Detect which cell encompasses the target text, then output its (X, Y) center coordinate. 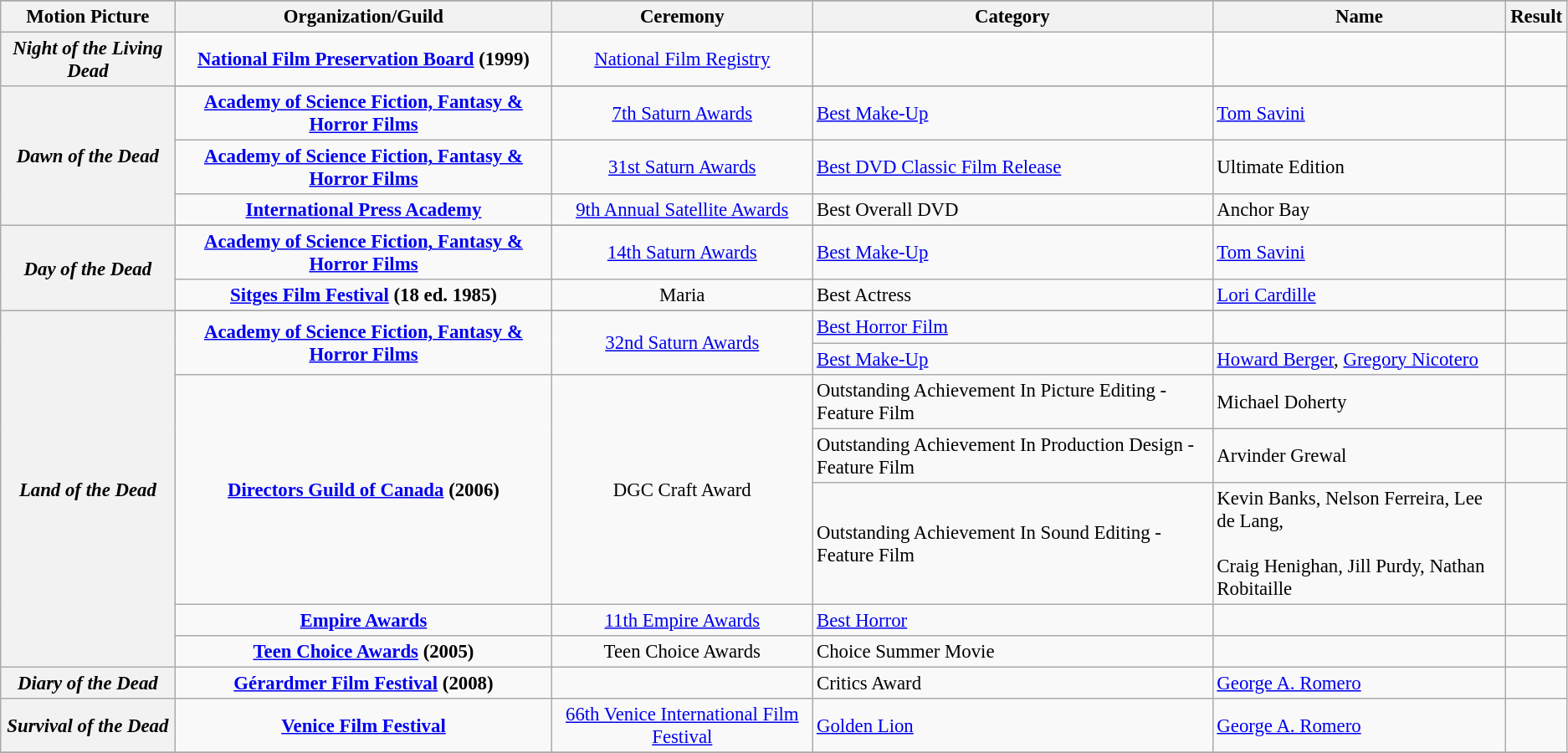
DGC Craft Award (683, 489)
Kevin Banks, Nelson Ferreira, Lee de Lang,Craig Henighan, Jill Purdy, Nathan Robitaille (1359, 543)
National Film Preservation Board (1999) (363, 60)
Diary of the Dead (88, 683)
66th Venice International Film Festival (683, 726)
Michael Doherty (1359, 402)
Golden Lion (1012, 726)
Best Actress (1012, 295)
Maria (683, 295)
9th Annual Satellite Awards (683, 210)
Arvinder Grewal (1359, 455)
7th Saturn Awards (683, 114)
Lori Cardille (1359, 295)
Directors Guild of Canada (2006) (363, 489)
Outstanding Achievement In Picture Editing - Feature Film (1012, 402)
Day of the Dead (88, 269)
Category (1012, 17)
Empire Awards (363, 620)
Anchor Bay (1359, 210)
14th Saturn Awards (683, 253)
Organization/Guild (363, 17)
Venice Film Festival (363, 726)
Survival of the Dead (88, 726)
32nd Saturn Awards (683, 343)
Best Horror (1012, 620)
Result (1536, 17)
Night of the Living Dead (88, 60)
31st Saturn Awards (683, 167)
Motion Picture (88, 17)
Best DVD Classic Film Release (1012, 167)
Teen Choice Awards (683, 652)
Ceremony (683, 17)
Name (1359, 17)
Critics Award (1012, 683)
International Press Academy (363, 210)
National Film Registry (683, 60)
11th Empire Awards (683, 620)
Choice Summer Movie (1012, 652)
Outstanding Achievement In Sound Editing - Feature Film (1012, 543)
Ultimate Edition (1359, 167)
Dawn of the Dead (88, 156)
Outstanding Achievement In Production Design - Feature Film (1012, 455)
Best Overall DVD (1012, 210)
Gérardmer Film Festival (2008) (363, 683)
Teen Choice Awards (2005) (363, 652)
Best Horror Film (1012, 327)
Howard Berger, Gregory Nicotero (1359, 359)
Land of the Dead (88, 489)
Sitges Film Festival (18 ed. 1985) (363, 295)
